Provide the (x, y) coordinate of the cell's center where the given text is located.  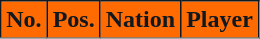
Pos. (74, 20)
Nation (140, 20)
Player (220, 20)
No. (24, 20)
